For the text-containing cell, return its midpoint in (X, Y) coordinate format. 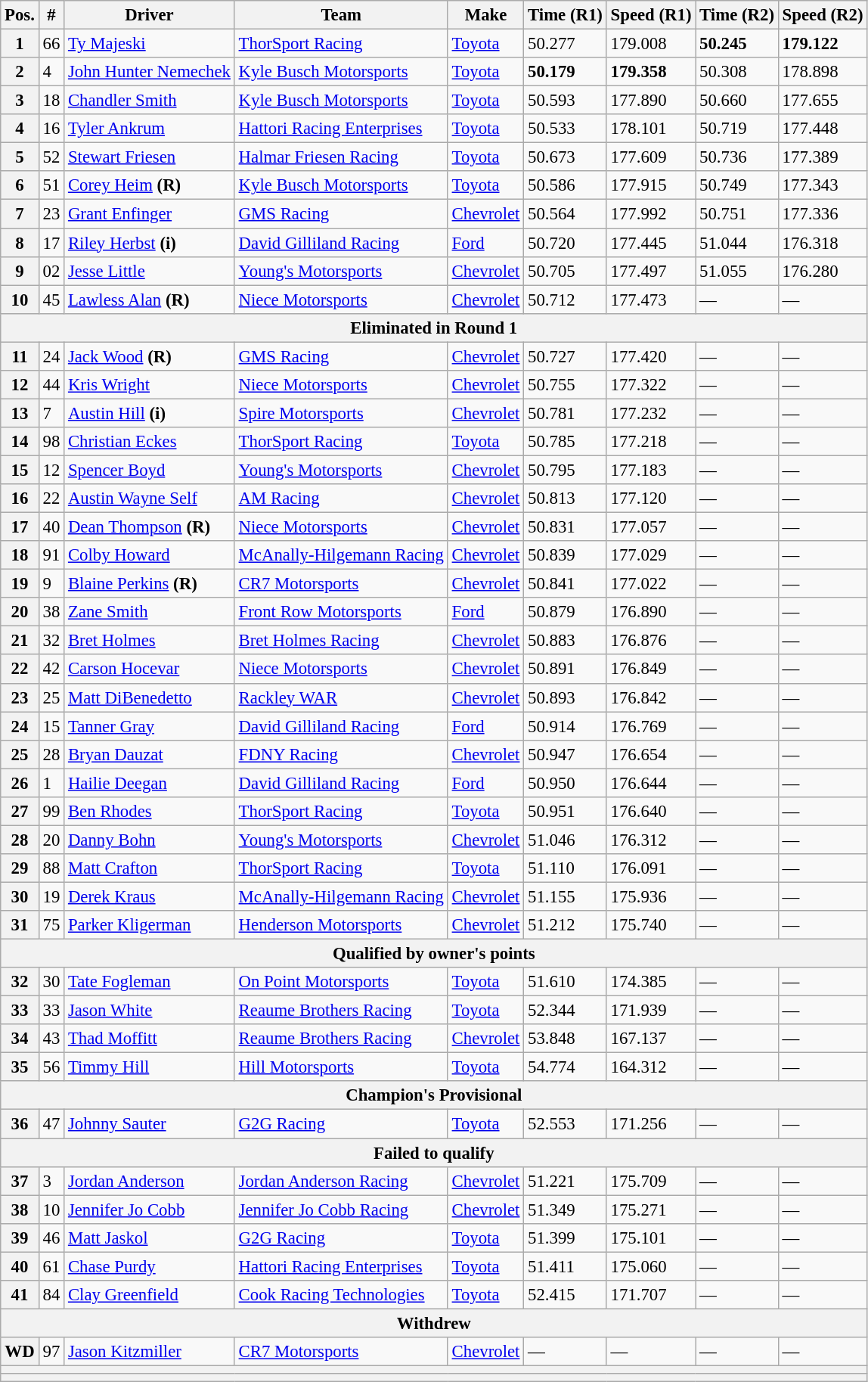
84 (51, 1295)
176.280 (823, 271)
Jesse Little (150, 271)
177.609 (651, 157)
179.122 (823, 44)
177.448 (823, 129)
Hill Motorsports (341, 1067)
50.831 (566, 527)
50.839 (566, 555)
Timmy Hill (150, 1067)
39 (20, 1238)
50.277 (566, 44)
177.022 (651, 584)
44 (51, 385)
Ty Majeski (150, 44)
177.655 (823, 101)
Ben Rhodes (150, 812)
176.640 (651, 812)
51.155 (566, 896)
Blaine Perkins (R) (150, 584)
Front Row Motorsports (341, 612)
51.046 (566, 840)
Jack Wood (R) (150, 356)
Tyler Ankrum (150, 129)
Colby Howard (150, 555)
2 (20, 72)
Derek Kraus (150, 896)
61 (51, 1266)
50.947 (566, 754)
On Point Motorsports (341, 982)
14 (20, 442)
177.057 (651, 527)
51.411 (566, 1266)
Lawless Alan (R) (150, 300)
50.727 (566, 356)
Spencer Boyd (150, 470)
50.593 (566, 101)
171.939 (651, 1011)
175.936 (651, 896)
177.120 (651, 498)
177.322 (651, 385)
50.841 (566, 584)
51.399 (566, 1238)
51.610 (566, 982)
177.389 (823, 157)
Matt DiBenedetto (150, 697)
Bryan Dauzat (150, 754)
47 (51, 1124)
177.445 (651, 243)
Hailie Deegan (150, 783)
171.256 (651, 1124)
52.553 (566, 1124)
50.951 (566, 812)
Matt Jaskol (150, 1238)
Henderson Motorsports (341, 925)
88 (51, 868)
176.654 (651, 754)
66 (51, 44)
FDNY Racing (341, 754)
50.795 (566, 470)
50.755 (566, 385)
Tate Fogleman (150, 982)
50.673 (566, 157)
174.385 (651, 982)
Carson Hocevar (150, 669)
50.719 (737, 129)
Spire Motorsports (341, 413)
Jason Kitzmiller (150, 1352)
35 (20, 1067)
175.060 (651, 1266)
Speed (R1) (651, 15)
Jordan Anderson Racing (341, 1181)
50.720 (566, 243)
8 (20, 243)
176.091 (651, 868)
Speed (R2) (823, 15)
97 (51, 1352)
56 (51, 1067)
52.415 (566, 1295)
50.883 (566, 641)
Time (R2) (737, 15)
50.785 (566, 442)
75 (51, 925)
Make (485, 15)
Kris Wright (150, 385)
34 (20, 1039)
167.137 (651, 1039)
176.849 (651, 669)
164.312 (651, 1067)
50.308 (737, 72)
176.890 (651, 612)
Halmar Friesen Racing (341, 157)
Clay Greenfield (150, 1295)
Rackley WAR (341, 697)
Qualified by owner's points (434, 954)
175.101 (651, 1238)
Zane Smith (150, 612)
Parker Kligerman (150, 925)
177.497 (651, 271)
50.813 (566, 498)
13 (20, 413)
02 (51, 271)
36 (20, 1124)
177.232 (651, 413)
Christian Eckes (150, 442)
WD (20, 1352)
Matt Crafton (150, 868)
Austin Wayne Self (150, 498)
177.218 (651, 442)
27 (20, 812)
6 (20, 185)
179.358 (651, 72)
177.420 (651, 356)
177.343 (823, 185)
Time (R1) (566, 15)
Thad Moffitt (150, 1039)
41 (20, 1295)
50.781 (566, 413)
# (51, 15)
176.876 (651, 641)
98 (51, 442)
Austin Hill (i) (150, 413)
Johnny Sauter (150, 1124)
45 (51, 300)
51 (51, 185)
177.915 (651, 185)
177.473 (651, 300)
Grant Enfinger (150, 214)
175.271 (651, 1210)
50.749 (737, 185)
Pos. (20, 15)
51.110 (566, 868)
50.891 (566, 669)
178.101 (651, 129)
Driver (150, 15)
175.709 (651, 1181)
21 (20, 641)
51.212 (566, 925)
Jennifer Jo Cobb (150, 1210)
50.564 (566, 214)
175.740 (651, 925)
50.914 (566, 726)
31 (20, 925)
Withdrew (434, 1323)
177.992 (651, 214)
176.769 (651, 726)
51.221 (566, 1181)
Stewart Friesen (150, 157)
Team (341, 15)
50.879 (566, 612)
177.890 (651, 101)
Riley Herbst (i) (150, 243)
Bret Holmes Racing (341, 641)
51.055 (737, 271)
Dean Thompson (R) (150, 527)
Failed to qualify (434, 1153)
50.712 (566, 300)
Tanner Gray (150, 726)
177.336 (823, 214)
50.660 (737, 101)
Champion's Provisional (434, 1096)
42 (51, 669)
Eliminated in Round 1 (434, 328)
176.644 (651, 783)
179.008 (651, 44)
51.349 (566, 1210)
50.586 (566, 185)
52.344 (566, 1011)
Jason White (150, 1011)
91 (51, 555)
37 (20, 1181)
176.312 (651, 840)
176.842 (651, 697)
178.898 (823, 72)
Chandler Smith (150, 101)
51.044 (737, 243)
99 (51, 812)
5 (20, 157)
50.893 (566, 697)
John Hunter Nemechek (150, 72)
171.707 (651, 1295)
50.245 (737, 44)
11 (20, 356)
AM Racing (341, 498)
Corey Heim (R) (150, 185)
52 (51, 157)
50.705 (566, 271)
50.950 (566, 783)
Cook Racing Technologies (341, 1295)
50.533 (566, 129)
53.848 (566, 1039)
Jennifer Jo Cobb Racing (341, 1210)
29 (20, 868)
26 (20, 783)
46 (51, 1238)
54.774 (566, 1067)
176.318 (823, 243)
43 (51, 1039)
177.029 (651, 555)
Bret Holmes (150, 641)
50.751 (737, 214)
177.183 (651, 470)
Danny Bohn (150, 840)
50.736 (737, 157)
Jordan Anderson (150, 1181)
Chase Purdy (150, 1266)
50.179 (566, 72)
